Provide the [x, y] coordinate of the cell's center where the given text is located.  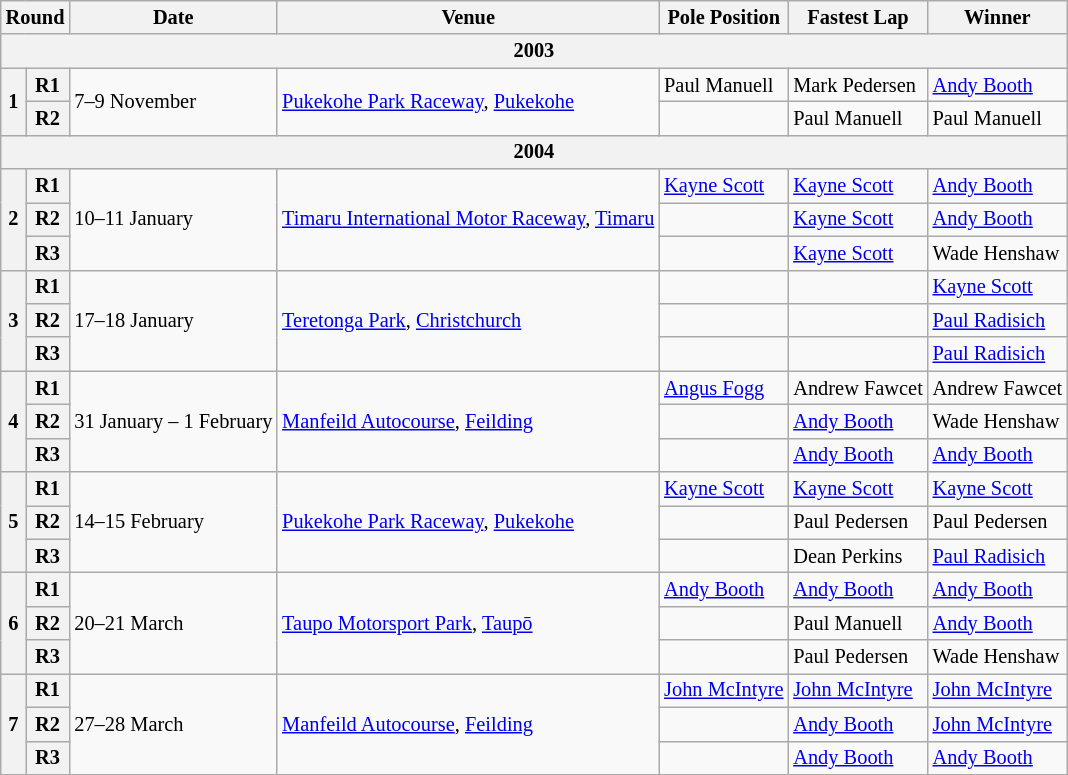
1 [14, 102]
Taupo Motorsport Park, Taupō [468, 622]
Date [173, 17]
17–18 January [173, 320]
31 January – 1 February [173, 422]
Dean Perkins [858, 556]
Angus Fogg [724, 388]
20–21 March [173, 622]
Winner [998, 17]
2 [14, 220]
7–9 November [173, 102]
10–11 January [173, 220]
6 [14, 622]
2003 [534, 51]
7 [14, 724]
Mark Pedersen [858, 85]
Round [36, 17]
Fastest Lap [858, 17]
Pole Position [724, 17]
5 [14, 522]
14–15 February [173, 522]
27–28 March [173, 724]
Timaru International Motor Raceway, Timaru [468, 220]
Teretonga Park, Christchurch [468, 320]
3 [14, 320]
4 [14, 422]
2004 [534, 152]
Venue [468, 17]
